Return (x, y) of the center of cell containing provided text 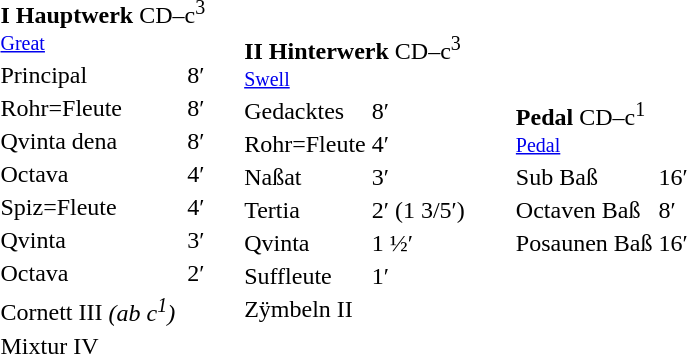
Suffleute (306, 277)
Rohr=Fleute (306, 145)
Qvinta (306, 244)
Gedacktes (306, 112)
1′ (418, 277)
II Hinterwerk CD–c3 Swell (358, 62)
Zÿmbeln II (306, 310)
2′ (1 3/5′) (418, 211)
Sub Baß (584, 178)
Posaunen Baß (584, 244)
2′ (196, 273)
1 ½′ (418, 244)
Tertia (306, 211)
Naßat (306, 178)
Octaven Baß (584, 211)
